For the text-containing cell, return its midpoint in [X, Y] coordinate format. 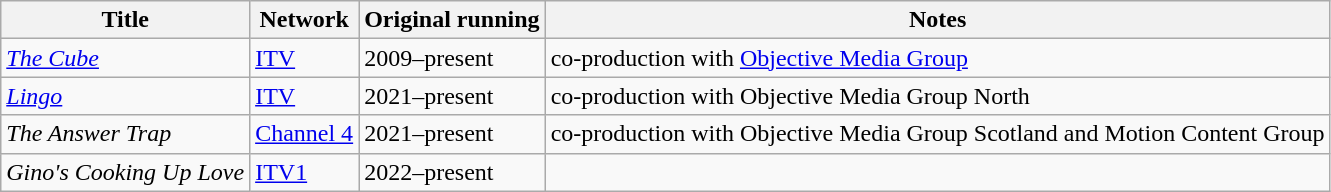
Gino's Cooking Up Love [126, 172]
Title [126, 20]
The Answer Trap [126, 134]
Original running [452, 20]
Network [304, 20]
The Cube [126, 58]
co-production with Objective Media Group [938, 58]
Notes [938, 20]
2022–present [452, 172]
2009–present [452, 58]
co-production with Objective Media Group Scotland and Motion Content Group [938, 134]
co-production with Objective Media Group North [938, 96]
ITV1 [304, 172]
Lingo [126, 96]
Channel 4 [304, 134]
